Find where the given text appears and provide that cell's center as [x, y] coordinate. 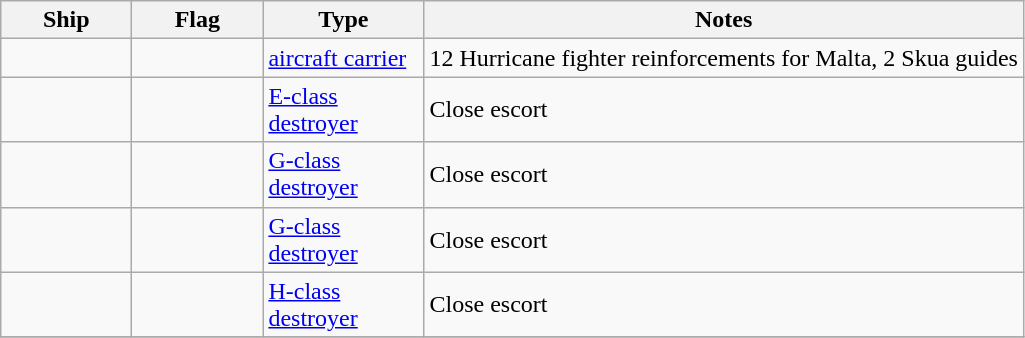
Ship [66, 20]
12 Hurricane fighter reinforcements for Malta, 2 Skua guides [724, 58]
H-class destroyer [344, 304]
E-class destroyer [344, 110]
Notes [724, 20]
Type [344, 20]
aircraft carrier [344, 58]
Flag [198, 20]
